Provide the [X, Y] coordinate of the cell's center where the given text is located.  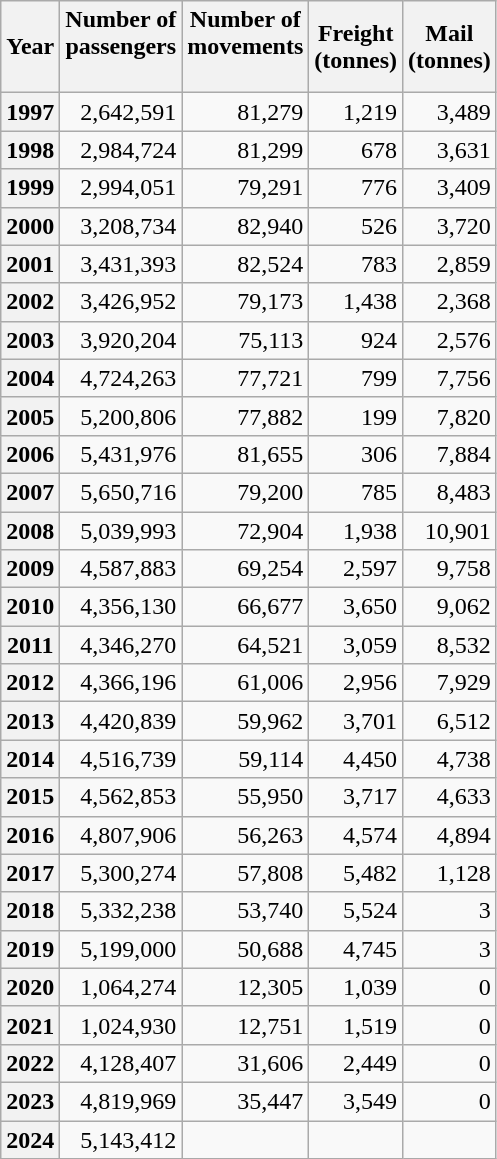
2016 [30, 835]
79,200 [246, 492]
2013 [30, 721]
59,114 [246, 759]
79,173 [246, 302]
7,929 [450, 683]
2009 [30, 569]
2,449 [356, 1063]
2024 [30, 1139]
2023 [30, 1101]
1,438 [356, 302]
5,482 [356, 873]
56,263 [246, 835]
7,820 [450, 416]
2019 [30, 949]
2,956 [356, 683]
7,756 [450, 378]
4,738 [450, 759]
783 [356, 264]
82,940 [246, 226]
2,859 [450, 264]
2004 [30, 378]
50,688 [246, 949]
1,039 [356, 987]
4,346,270 [121, 645]
1,938 [356, 531]
Number ofpassengers [121, 47]
8,532 [450, 645]
1998 [30, 150]
81,299 [246, 150]
79,291 [246, 188]
2003 [30, 340]
4,516,739 [121, 759]
8,483 [450, 492]
1,519 [356, 1025]
4,587,883 [121, 569]
4,420,839 [121, 721]
3,701 [356, 721]
3,549 [356, 1101]
2002 [30, 302]
1997 [30, 112]
1,128 [450, 873]
2020 [30, 987]
2,597 [356, 569]
Mail(tonnes) [450, 47]
4,894 [450, 835]
35,447 [246, 1101]
7,884 [450, 454]
4,356,130 [121, 607]
72,904 [246, 531]
2000 [30, 226]
4,807,906 [121, 835]
31,606 [246, 1063]
5,199,000 [121, 949]
75,113 [246, 340]
2,576 [450, 340]
5,650,716 [121, 492]
2011 [30, 645]
776 [356, 188]
5,332,238 [121, 911]
3,426,952 [121, 302]
2,368 [450, 302]
4,745 [356, 949]
4,724,263 [121, 378]
4,450 [356, 759]
526 [356, 226]
2008 [30, 531]
2007 [30, 492]
Year [30, 47]
3,431,393 [121, 264]
53,740 [246, 911]
3,920,204 [121, 340]
4,128,407 [121, 1063]
Number ofmovements [246, 47]
1,064,274 [121, 987]
12,305 [246, 987]
Freight(tonnes) [356, 47]
924 [356, 340]
2017 [30, 873]
2005 [30, 416]
10,901 [450, 531]
2,994,051 [121, 188]
5,300,274 [121, 873]
3,717 [356, 797]
2010 [30, 607]
3,059 [356, 645]
81,279 [246, 112]
1,219 [356, 112]
57,808 [246, 873]
3,489 [450, 112]
799 [356, 378]
3,208,734 [121, 226]
77,721 [246, 378]
2012 [30, 683]
199 [356, 416]
61,006 [246, 683]
2,984,724 [121, 150]
5,524 [356, 911]
3,409 [450, 188]
306 [356, 454]
4,819,969 [121, 1101]
5,200,806 [121, 416]
81,655 [246, 454]
82,524 [246, 264]
69,254 [246, 569]
2014 [30, 759]
55,950 [246, 797]
12,751 [246, 1025]
66,677 [246, 607]
59,962 [246, 721]
6,512 [450, 721]
9,062 [450, 607]
3,631 [450, 150]
64,521 [246, 645]
2018 [30, 911]
2,642,591 [121, 112]
4,562,853 [121, 797]
2006 [30, 454]
2015 [30, 797]
1999 [30, 188]
5,143,412 [121, 1139]
4,366,196 [121, 683]
2022 [30, 1063]
4,633 [450, 797]
2001 [30, 264]
4,574 [356, 835]
3,650 [356, 607]
5,039,993 [121, 531]
77,882 [246, 416]
785 [356, 492]
9,758 [450, 569]
5,431,976 [121, 454]
1,024,930 [121, 1025]
3,720 [450, 226]
2021 [30, 1025]
678 [356, 150]
